Capture the cell that displays the provided text and extract its (x, y) central coordinate. 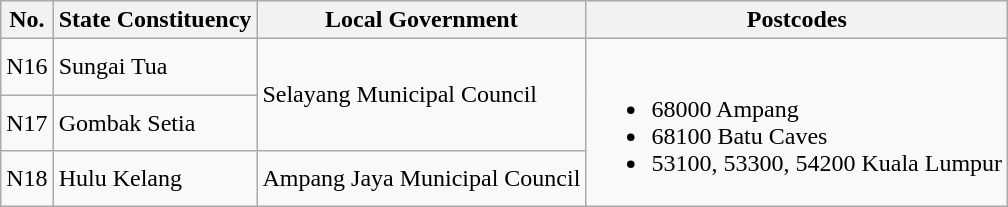
N17 (27, 122)
Local Government (422, 20)
N18 (27, 178)
68000 Ampang68100 Batu Caves53100, 53300, 54200 Kuala Lumpur (797, 122)
Gombak Setia (155, 122)
No. (27, 20)
Sungai Tua (155, 67)
Ampang Jaya Municipal Council (422, 178)
Postcodes (797, 20)
N16 (27, 67)
Selayang Municipal Council (422, 94)
State Constituency (155, 20)
Hulu Kelang (155, 178)
